Search for the cell housing the specified text and yield its [x, y] center coordinate. 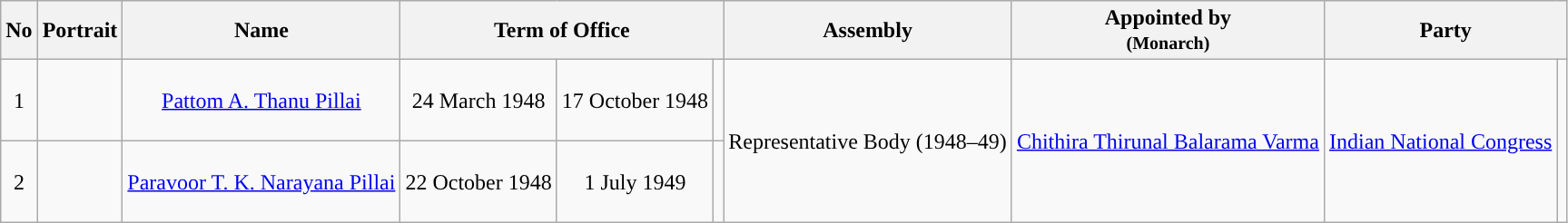
Term of Office [562, 31]
No [19, 31]
Indian National Congress [1440, 141]
Assembly [868, 31]
Party [1445, 31]
Name [261, 31]
Chithira Thirunal Balarama Varma [1168, 141]
1 [19, 101]
Portrait [80, 31]
22 October 1948 [478, 182]
17 October 1948 [635, 101]
Paravoor T. K. Narayana Pillai [261, 182]
1 July 1949 [635, 182]
Pattom A. Thanu Pillai [261, 101]
Appointed by(Monarch) [1168, 31]
24 March 1948 [478, 101]
2 [19, 182]
Representative Body (1948–49) [868, 141]
